Identify which cell holds the provided text, then report its [X, Y] central coordinate. 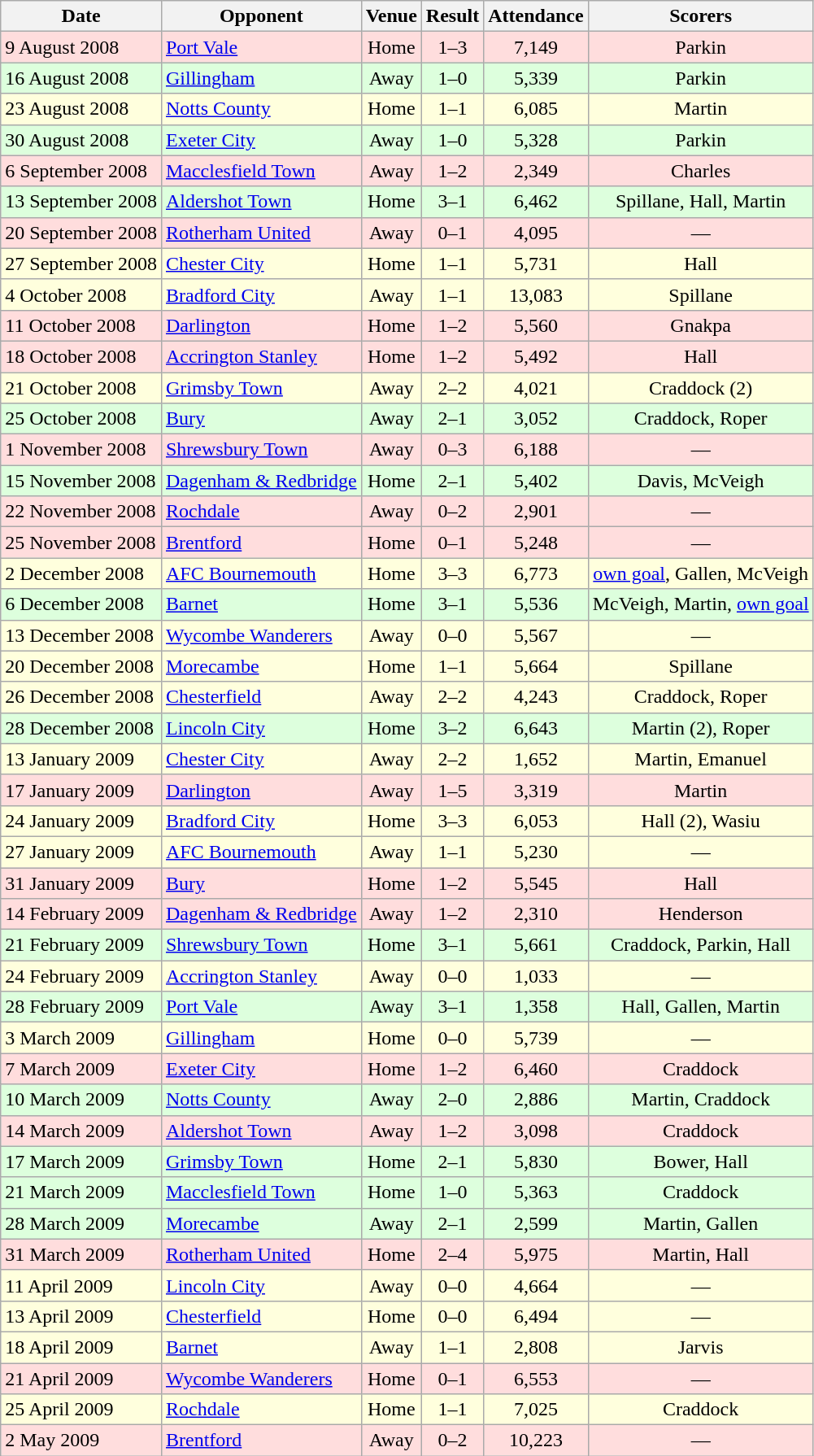
2,349 [536, 171]
2 December 2008 [81, 573]
5,492 [536, 356]
6,085 [536, 109]
6,643 [536, 728]
3,052 [536, 419]
13,083 [536, 294]
2,599 [536, 1223]
5,975 [536, 1254]
5,830 [536, 1162]
1–3 [452, 47]
14 March 2009 [81, 1131]
7,149 [536, 47]
27 September 2008 [81, 264]
Hall (2), Wasiu [701, 821]
13 December 2008 [81, 635]
Hall, Gallen, Martin [701, 1007]
25 April 2009 [81, 1410]
13 April 2009 [81, 1316]
Martin, Craddock [701, 1100]
3,098 [536, 1131]
6,462 [536, 202]
6,773 [536, 573]
9 August 2008 [81, 47]
2,886 [536, 1100]
17 March 2009 [81, 1162]
4,095 [536, 233]
21 March 2009 [81, 1192]
1,652 [536, 759]
6 December 2008 [81, 604]
1,358 [536, 1007]
14 February 2009 [81, 914]
5,731 [536, 264]
6 September 2008 [81, 171]
18 April 2009 [81, 1347]
5,560 [536, 325]
2,901 [536, 512]
28 March 2009 [81, 1223]
4,243 [536, 697]
Jarvis [701, 1347]
28 February 2009 [81, 1007]
10 March 2009 [81, 1100]
25 November 2008 [81, 543]
15 November 2008 [81, 481]
5,739 [536, 1038]
6,188 [536, 450]
4,664 [536, 1285]
7 March 2009 [81, 1069]
Result [452, 16]
5,328 [536, 140]
24 February 2009 [81, 976]
21 October 2008 [81, 388]
5,567 [536, 635]
0–3 [452, 450]
4,021 [536, 388]
6,460 [536, 1069]
5,661 [536, 945]
Attendance [536, 16]
16 August 2008 [81, 78]
4 October 2008 [81, 294]
Charles [701, 171]
Scorers [701, 16]
2–0 [452, 1100]
5,248 [536, 543]
McVeigh, Martin, own goal [701, 604]
own goal, Gallen, McVeigh [701, 573]
5,545 [536, 883]
2–4 [452, 1254]
21 April 2009 [81, 1379]
5,363 [536, 1192]
27 January 2009 [81, 852]
20 September 2008 [81, 233]
5,664 [536, 666]
1 November 2008 [81, 450]
2,808 [536, 1347]
31 January 2009 [81, 883]
5,536 [536, 604]
6,053 [536, 821]
Bower, Hall [701, 1162]
6,553 [536, 1379]
18 October 2008 [81, 356]
11 October 2008 [81, 325]
25 October 2008 [81, 419]
Date [81, 16]
23 August 2008 [81, 109]
Craddock, Parkin, Hall [701, 945]
28 December 2008 [81, 728]
Martin (2), Roper [701, 728]
5,339 [536, 78]
6,494 [536, 1316]
1,033 [536, 976]
17 January 2009 [81, 790]
Henderson [701, 914]
30 August 2008 [81, 140]
3,319 [536, 790]
2 May 2009 [81, 1441]
Venue [391, 16]
Opponent [261, 16]
5,402 [536, 481]
31 March 2009 [81, 1254]
Craddock (2) [701, 388]
Martin, Emanuel [701, 759]
Gnakpa [701, 325]
Martin, Hall [701, 1254]
5,230 [536, 852]
22 November 2008 [81, 512]
11 April 2009 [81, 1285]
7,025 [536, 1410]
1–5 [452, 790]
20 December 2008 [81, 666]
26 December 2008 [81, 697]
3 March 2009 [81, 1038]
Martin, Gallen [701, 1223]
13 January 2009 [81, 759]
24 January 2009 [81, 821]
21 February 2009 [81, 945]
Spillane, Hall, Martin [701, 202]
10,223 [536, 1441]
13 September 2008 [81, 202]
2,310 [536, 914]
Davis, McVeigh [701, 481]
3–2 [452, 728]
